Extract the [X, Y] coordinate from the center of the cell holding the provided text.  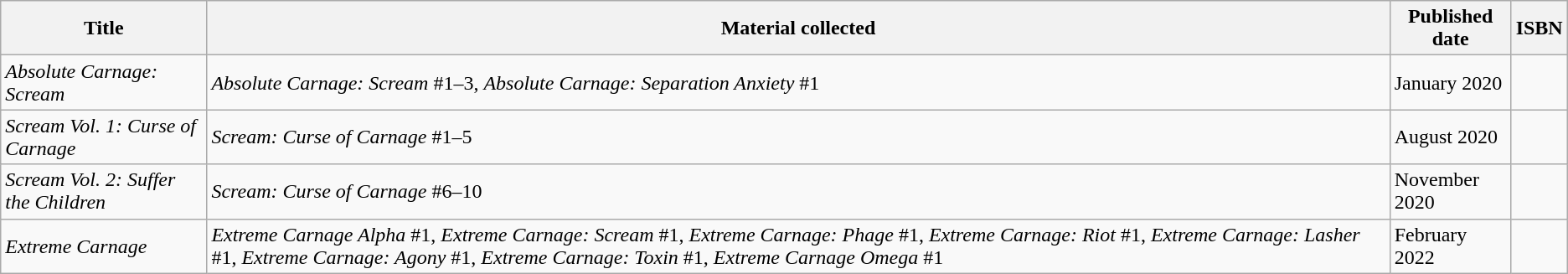
Absolute Carnage: Scream [104, 82]
Material collected [798, 28]
Absolute Carnage: Scream #1–3, Absolute Carnage: Separation Anxiety #1 [798, 82]
January 2020 [1451, 82]
August 2020 [1451, 137]
Scream Vol. 2: Suffer the Children [104, 191]
November 2020 [1451, 191]
Published date [1451, 28]
Scream Vol. 1: Curse of Carnage [104, 137]
ISBN [1540, 28]
Scream: Curse of Carnage #1–5 [798, 137]
February 2022 [1451, 246]
Extreme Carnage [104, 246]
Scream: Curse of Carnage #6–10 [798, 191]
Title [104, 28]
